Return the [X, Y] coordinate for the center point of the cell that contains the specified text.  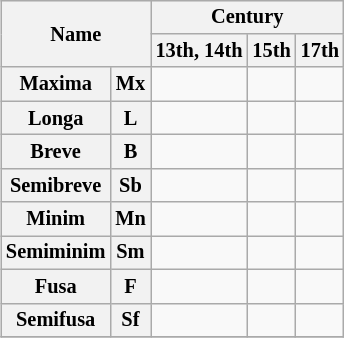
Sm [130, 253]
B [130, 152]
Semiminim [56, 253]
Semifusa [56, 320]
15th [271, 51]
Maxima [56, 84]
Longa [56, 118]
Mn [130, 219]
Mx [130, 84]
13th, 14th [200, 51]
Breve [56, 152]
L [130, 118]
17th [320, 51]
Name [76, 34]
Minim [56, 219]
Sf [130, 320]
F [130, 286]
Sb [130, 185]
Century [248, 17]
Fusa [56, 286]
Semibreve [56, 185]
